Return the (x, y) coordinate for the center point of the cell that contains the specified text.  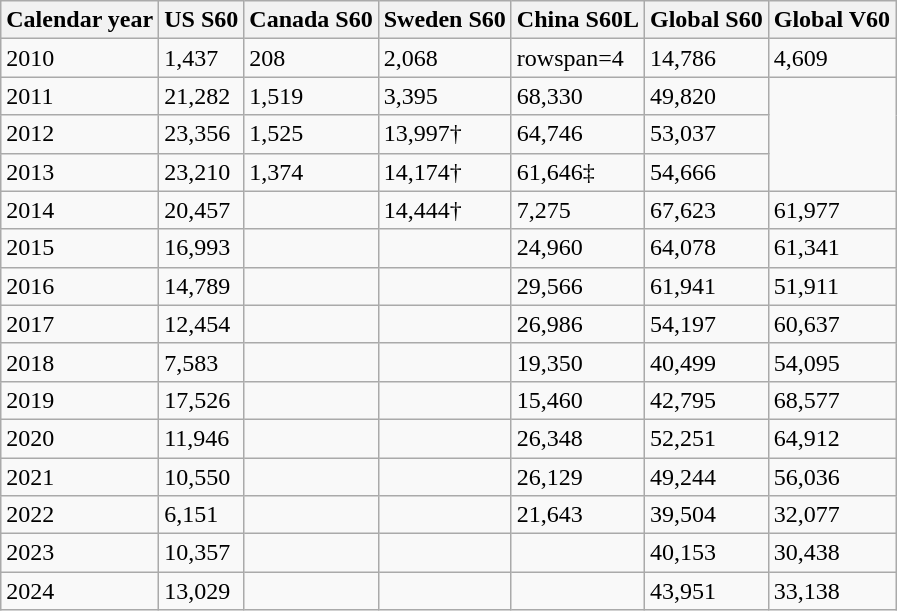
Global S60 (706, 20)
14,174† (444, 172)
42,795 (706, 400)
24,960 (578, 248)
2018 (80, 362)
1,519 (311, 96)
60,637 (832, 324)
2010 (80, 58)
39,504 (706, 515)
16,993 (202, 248)
13,997† (444, 134)
23,210 (202, 172)
23,356 (202, 134)
2020 (80, 438)
53,037 (706, 134)
40,153 (706, 553)
68,330 (578, 96)
3,395 (444, 96)
rowspan=4 (578, 58)
26,348 (578, 438)
64,912 (832, 438)
2019 (80, 400)
56,036 (832, 477)
29,566 (578, 286)
7,275 (578, 210)
61,341 (832, 248)
15,460 (578, 400)
49,820 (706, 96)
2015 (80, 248)
10,550 (202, 477)
4,609 (832, 58)
32,077 (832, 515)
51,911 (832, 286)
2,068 (444, 58)
14,444† (444, 210)
26,129 (578, 477)
1,525 (311, 134)
54,095 (832, 362)
17,526 (202, 400)
54,197 (706, 324)
21,282 (202, 96)
61,977 (832, 210)
2024 (80, 591)
67,623 (706, 210)
7,583 (202, 362)
26,986 (578, 324)
12,454 (202, 324)
6,151 (202, 515)
11,946 (202, 438)
61,941 (706, 286)
2023 (80, 553)
43,951 (706, 591)
2012 (80, 134)
2022 (80, 515)
33,138 (832, 591)
49,244 (706, 477)
61,646‡ (578, 172)
2016 (80, 286)
21,643 (578, 515)
64,078 (706, 248)
2013 (80, 172)
Calendar year (80, 20)
20,457 (202, 210)
54,666 (706, 172)
208 (311, 58)
2011 (80, 96)
Global V60 (832, 20)
19,350 (578, 362)
14,786 (706, 58)
2021 (80, 477)
40,499 (706, 362)
Canada S60 (311, 20)
13,029 (202, 591)
30,438 (832, 553)
14,789 (202, 286)
US S60 (202, 20)
52,251 (706, 438)
64,746 (578, 134)
68,577 (832, 400)
2014 (80, 210)
10,357 (202, 553)
China S60L (578, 20)
2017 (80, 324)
1,374 (311, 172)
Sweden S60 (444, 20)
1,437 (202, 58)
